For the text-containing cell, return its midpoint in (x, y) coordinate format. 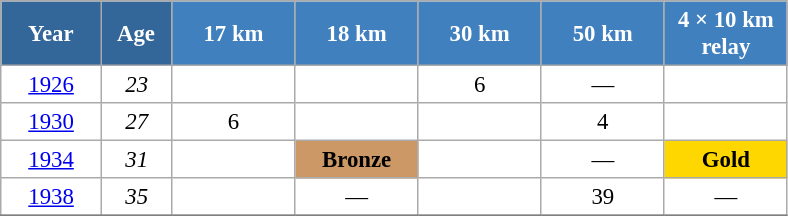
4 (602, 122)
18 km (356, 34)
35 (136, 197)
Bronze (356, 160)
Year (52, 34)
1926 (52, 85)
30 km (480, 34)
1934 (52, 160)
17 km (234, 34)
4 × 10 km relay (726, 34)
Gold (726, 160)
1938 (52, 197)
1930 (52, 122)
39 (602, 197)
23 (136, 85)
Age (136, 34)
31 (136, 160)
27 (136, 122)
50 km (602, 34)
